Return (X, Y) of the center of cell containing provided text 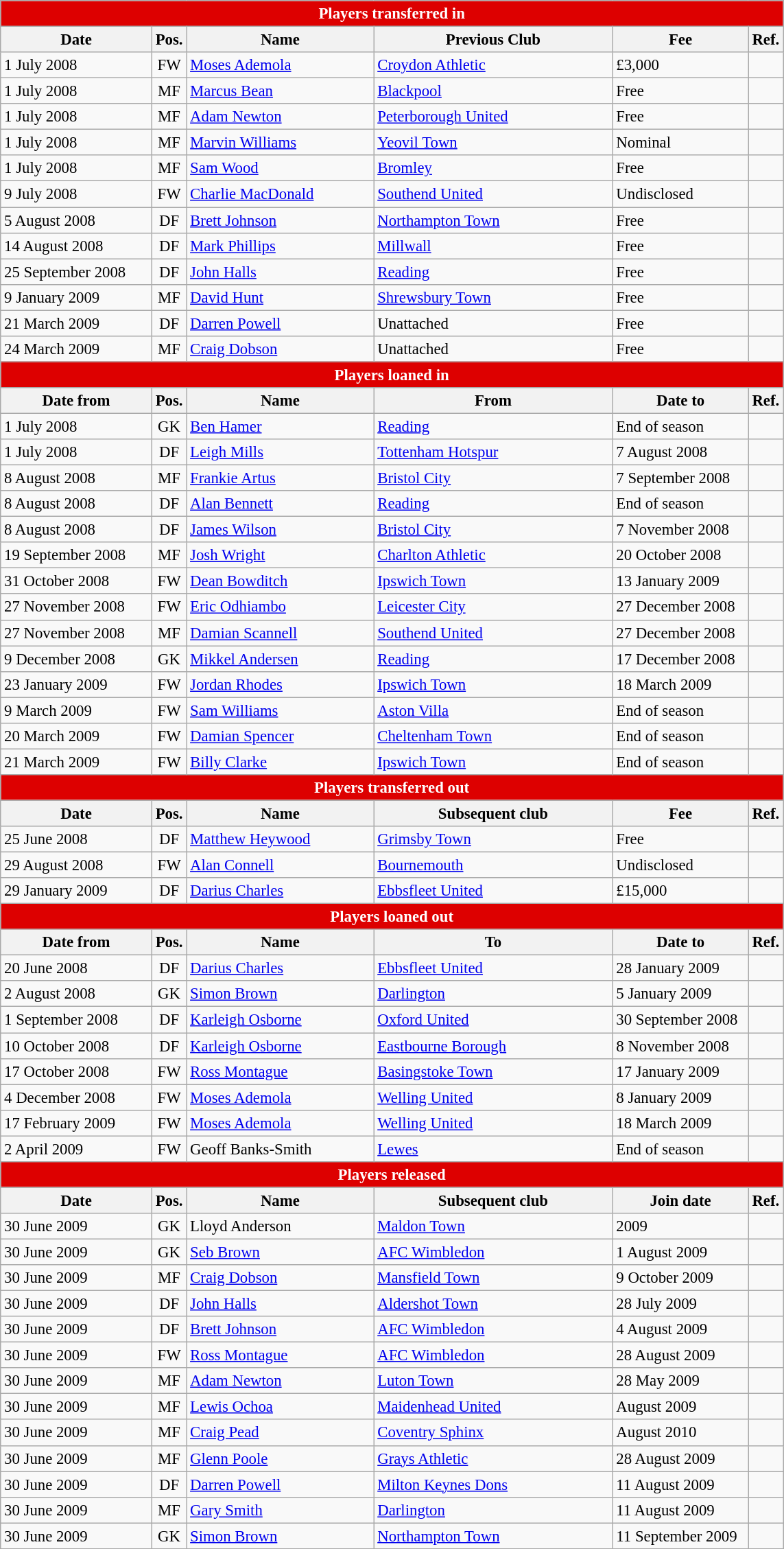
Eastbourne Borough (493, 1046)
17 February 2009 (77, 1123)
Geoff Banks-Smith (280, 1149)
Aldershot Town (493, 1304)
28 May 2009 (680, 1381)
8 November 2008 (680, 1046)
4 August 2009 (680, 1329)
7 September 2008 (680, 478)
Eric Odhiambo (280, 607)
Tottenham Hotspur (493, 452)
Blackpool (493, 91)
9 July 2008 (77, 194)
2 April 2009 (77, 1149)
Coventry Sphinx (493, 1433)
Croydon Athletic (493, 65)
28 July 2009 (680, 1304)
9 December 2008 (77, 659)
Billy Clarke (280, 762)
Yeovil Town (493, 143)
17 January 2009 (680, 1071)
Jordan Rhodes (280, 684)
Charlie MacDonald (280, 194)
1 September 2008 (77, 1020)
Cheltenham Town (493, 736)
Join date (680, 1200)
Bromley (493, 168)
Grays Athletic (493, 1458)
Maldon Town (493, 1226)
Leicester City (493, 607)
7 November 2008 (680, 530)
Aston Villa (493, 710)
From (493, 401)
Players transferred in (392, 14)
8 January 2009 (680, 1097)
Gary Smith (280, 1510)
20 October 2008 (680, 555)
28 January 2009 (680, 968)
Damian Scannell (280, 633)
17 December 2008 (680, 659)
Frankie Artus (280, 478)
9 March 2009 (77, 710)
Mikkel Andersen (280, 659)
Sam Wood (280, 168)
Mansfield Town (493, 1278)
Grimsby Town (493, 839)
To (493, 942)
11 September 2009 (680, 1536)
1 August 2009 (680, 1252)
Glenn Poole (280, 1458)
Millwall (493, 246)
Leigh Mills (280, 452)
30 September 2008 (680, 1020)
Alan Bennett (280, 504)
20 June 2008 (77, 968)
Damian Spencer (280, 736)
31 October 2008 (77, 581)
19 September 2008 (77, 555)
14 August 2008 (77, 246)
£15,000 (680, 891)
Craig Pead (280, 1433)
Peterborough United (493, 117)
24 March 2009 (77, 349)
Charlton Athletic (493, 555)
Players released (392, 1175)
17 October 2008 (77, 1071)
Maidenhead United (493, 1407)
23 January 2009 (77, 684)
August 2009 (680, 1407)
29 August 2008 (77, 865)
Matthew Heywood (280, 839)
29 January 2009 (77, 891)
9 October 2009 (680, 1278)
August 2010 (680, 1433)
5 January 2009 (680, 994)
Players loaned out (392, 917)
Lewis Ochoa (280, 1407)
Josh Wright (280, 555)
9 January 2009 (77, 297)
Basingstoke Town (493, 1071)
13 January 2009 (680, 581)
20 March 2009 (77, 736)
25 June 2008 (77, 839)
Shrewsbury Town (493, 297)
10 October 2008 (77, 1046)
Bournemouth (493, 865)
4 December 2008 (77, 1097)
Luton Town (493, 1381)
Mark Phillips (280, 246)
Milton Keynes Dons (493, 1484)
7 August 2008 (680, 452)
£3,000 (680, 65)
25 September 2008 (77, 272)
David Hunt (280, 297)
Players transferred out (392, 788)
5 August 2008 (77, 220)
Previous Club (493, 40)
James Wilson (280, 530)
Sam Williams (280, 710)
Ben Hamer (280, 426)
Lewes (493, 1149)
Players loaned in (392, 375)
Nominal (680, 143)
Alan Connell (280, 865)
Marvin Williams (280, 143)
Lloyd Anderson (280, 1226)
2 August 2008 (77, 994)
Marcus Bean (280, 91)
Oxford United (493, 1020)
2009 (680, 1226)
Seb Brown (280, 1252)
Dean Bowditch (280, 581)
